Detect which cell encompasses the target text, then output its (X, Y) center coordinate. 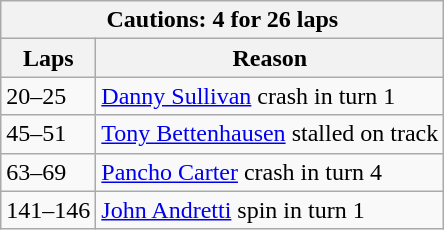
45–51 (48, 134)
Danny Sullivan crash in turn 1 (270, 96)
63–69 (48, 172)
Tony Bettenhausen stalled on track (270, 134)
Pancho Carter crash in turn 4 (270, 172)
Reason (270, 58)
Cautions: 4 for 26 laps (222, 20)
Laps (48, 58)
20–25 (48, 96)
141–146 (48, 210)
John Andretti spin in turn 1 (270, 210)
